Identify which cell holds the provided text, then report its (x, y) central coordinate. 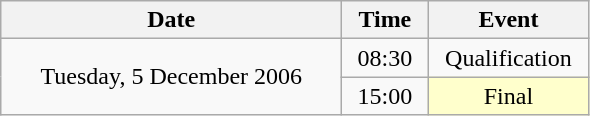
08:30 (385, 58)
Final (508, 96)
Qualification (508, 58)
Time (385, 20)
Tuesday, 5 December 2006 (172, 77)
Date (172, 20)
15:00 (385, 96)
Event (508, 20)
